Output the (x, y) coordinate of the center of the cell containing the given text.  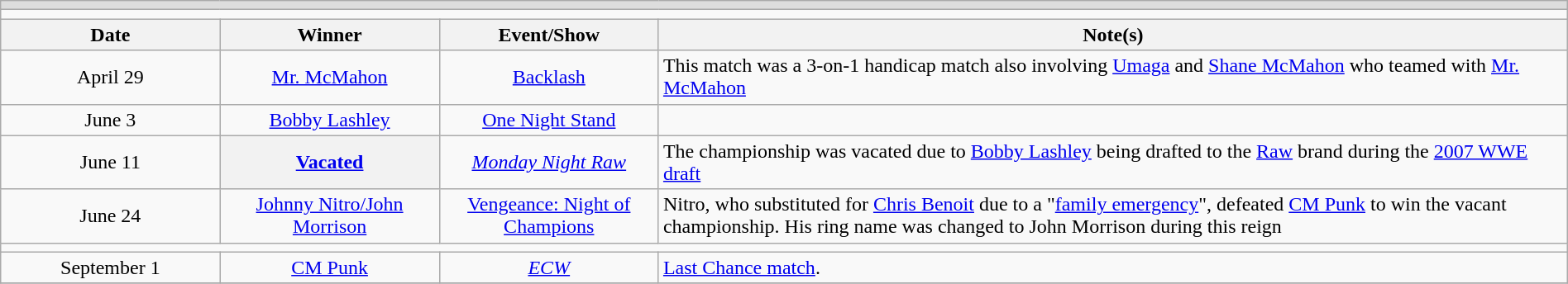
June 24 (111, 216)
Mr. McMahon (329, 78)
One Night Stand (549, 120)
Date (111, 35)
Event/Show (549, 35)
June 3 (111, 120)
Bobby Lashley (329, 120)
April 29 (111, 78)
The championship was vacated due to Bobby Lashley being drafted to the Raw brand during the 2007 WWE draft (1113, 162)
Vengeance: Night of Champions (549, 216)
Backlash (549, 78)
ECW (549, 267)
Note(s) (1113, 35)
Winner (329, 35)
Last Chance match. (1113, 267)
September 1 (111, 267)
June 11 (111, 162)
CM Punk (329, 267)
This match was a 3-on-1 handicap match also involving Umaga and Shane McMahon who teamed with Mr. McMahon (1113, 78)
Johnny Nitro/John Morrison (329, 216)
Monday Night Raw (549, 162)
Vacated (329, 162)
